Detect which cell encompasses the target text, then output its [x, y] center coordinate. 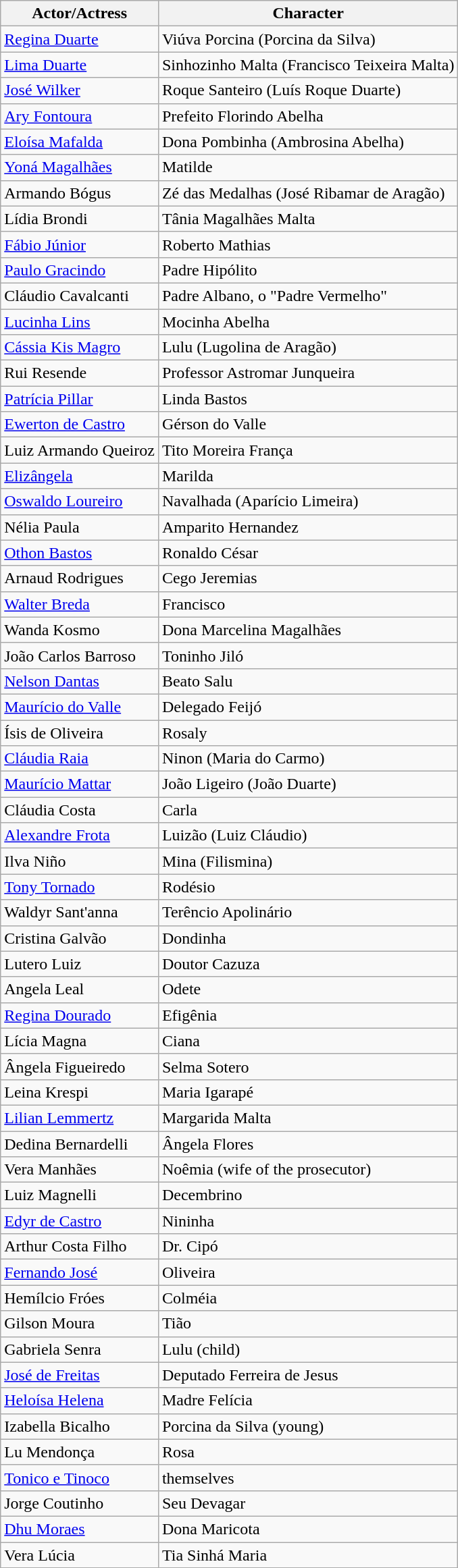
Tânia Magalhães Malta [308, 219]
Edyr de Castro [80, 1221]
Patrícia Pillar [80, 399]
Dona Marcelina Magalhães [308, 630]
Vera Lúcia [80, 1555]
Gilson Moura [80, 1324]
Luizão (Luiz Cláudio) [308, 836]
Dona Pombinha (Ambrosina Abelha) [308, 142]
Ninon (Maria do Carmo) [308, 759]
Efigênia [308, 1015]
Maurício do Valle [80, 707]
Ciana [308, 1041]
Francisco [308, 604]
Lucinha Lins [80, 322]
Zé das Medalhas (José Ribamar de Aragão) [308, 193]
Elizângela [80, 476]
Luiz Magnelli [80, 1195]
Cláudio Cavalcanti [80, 296]
Colméia [308, 1298]
Actor/Actress [80, 13]
Tonico e Tinoco [80, 1478]
Margarida Malta [308, 1118]
Tony Tornado [80, 887]
Gérson do Valle [308, 425]
Fábio Júnior [80, 244]
Ângela Flores [308, 1144]
Padre Albano, o "Padre Vermelho" [308, 296]
Othon Bastos [80, 553]
Amparito Hernandez [308, 527]
themselves [308, 1478]
Beato Salu [308, 681]
João Carlos Barroso [80, 655]
Fernando José [80, 1272]
José de Freitas [80, 1375]
Oliveira [308, 1272]
Roque Santeiro (Luís Roque Duarte) [308, 90]
Dedina Bernardelli [80, 1144]
Lilian Lemmertz [80, 1118]
Lulu (child) [308, 1349]
Ísis de Oliveira [80, 732]
Arnaud Rodrigues [80, 578]
Wanda Kosmo [80, 630]
Walter Breda [80, 604]
Delegado Feijó [308, 707]
Arthur Costa Filho [80, 1247]
Padre Hipólito [308, 270]
Cego Jeremias [308, 578]
Eloísa Mafalda [80, 142]
Dr. Cipó [308, 1247]
Gabriela Senra [80, 1349]
Waldyr Sant'anna [80, 913]
Lima Duarte [80, 65]
Tito Moreira França [308, 450]
Odete [308, 990]
Oswaldo Loureiro [80, 502]
Professor Astromar Junqueira [308, 373]
Roberto Mathias [308, 244]
Porcina da Silva (young) [308, 1426]
Ronaldo César [308, 553]
Rosaly [308, 732]
Mocinha Abelha [308, 322]
João Ligeiro (João Duarte) [308, 784]
Maurício Mattar [80, 784]
Nélia Paula [80, 527]
Hemílcio Fróes [80, 1298]
Yoná Magalhães [80, 167]
Mina (Filismina) [308, 861]
Cláudia Raia [80, 759]
Character [308, 13]
Regina Dourado [80, 1015]
Madre Felícia [308, 1401]
Navalhada (Aparício Limeira) [308, 502]
Dona Maricota [308, 1529]
Seu Devagar [308, 1503]
Ilva Niño [80, 861]
Lulu (Lugolina de Aragão) [308, 348]
Marilda [308, 476]
Nininha [308, 1221]
Dondinha [308, 938]
Doutor Cazuza [308, 964]
Cláudia Costa [80, 810]
Alexandre Frota [80, 836]
Viúva Porcina (Porcina da Silva) [308, 39]
Rodésio [308, 887]
Armando Bógus [80, 193]
Maria Igarapé [308, 1092]
Rui Resende [80, 373]
Terêncio Apolinário [308, 913]
Sinhozinho Malta (Francisco Teixeira Malta) [308, 65]
Lu Mendonça [80, 1452]
Jorge Coutinho [80, 1503]
Lutero Luiz [80, 964]
Rosa [308, 1452]
Ary Fontoura [80, 116]
Noêmia (wife of the prosecutor) [308, 1170]
Ângela Figueiredo [80, 1066]
Paulo Gracindo [80, 270]
Heloísa Helena [80, 1401]
Prefeito Florindo Abelha [308, 116]
Tião [308, 1324]
Ewerton de Castro [80, 425]
Izabella Bicalho [80, 1426]
Regina Duarte [80, 39]
Matilde [308, 167]
Linda Bastos [308, 399]
Carla [308, 810]
Lícia Magna [80, 1041]
Cristina Galvão [80, 938]
Lídia Brondi [80, 219]
Deputado Ferreira de Jesus [308, 1375]
Dhu Moraes [80, 1529]
Selma Sotero [308, 1066]
Leina Krespi [80, 1092]
José Wilker [80, 90]
Cássia Kis Magro [80, 348]
Tia Sinhá Maria [308, 1555]
Nelson Dantas [80, 681]
Decembrino [308, 1195]
Luiz Armando Queiroz [80, 450]
Toninho Jiló [308, 655]
Angela Leal [80, 990]
Vera Manhães [80, 1170]
